Pinpoint the cell where the given text exists, returning its [X, Y] midpoint coordinate. 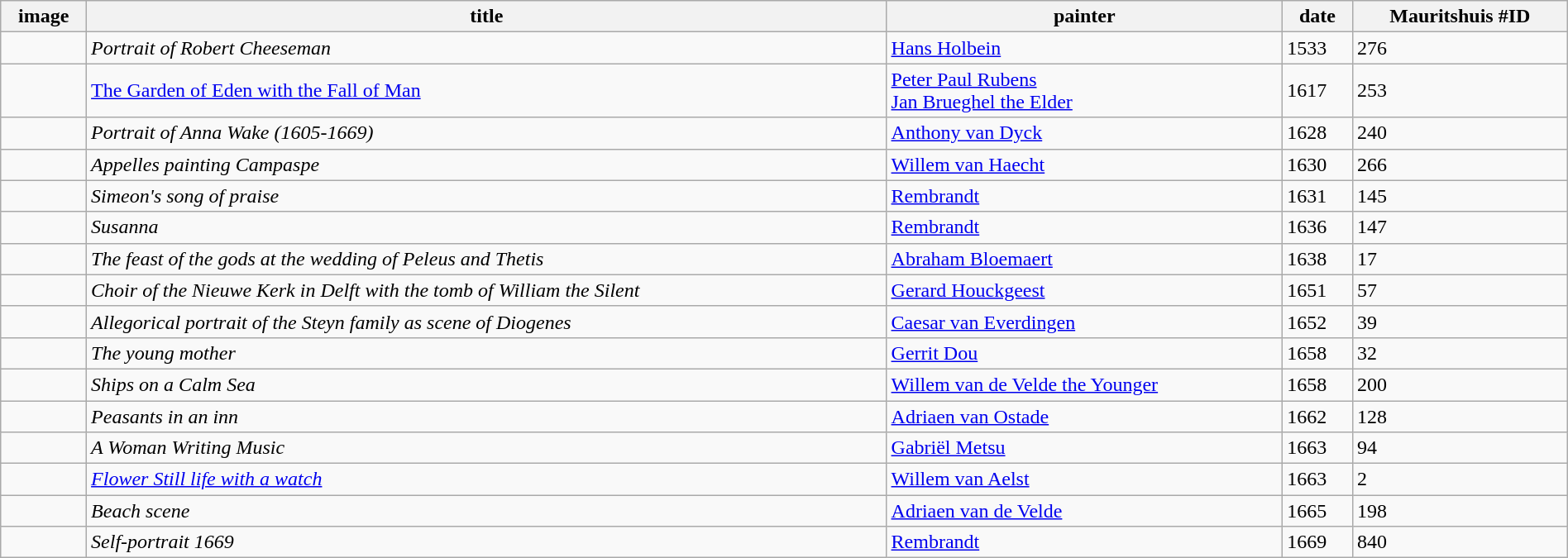
Flower Still life with a watch [486, 479]
Willem van Haecht [1085, 165]
title [486, 17]
1652 [1318, 322]
Adriaen van Ostade [1085, 416]
Adriaen van de Velde [1085, 511]
Caesar van Everdingen [1085, 322]
Ships on a Calm Sea [486, 384]
1662 [1318, 416]
The Garden of Eden with the Fall of Man [486, 91]
1636 [1318, 227]
1638 [1318, 259]
Susanna [486, 227]
Portrait of Anna Wake (1605-1669) [486, 133]
32 [1460, 353]
1669 [1318, 542]
Appelles painting Campaspe [486, 165]
The young mother [486, 353]
1631 [1318, 196]
276 [1460, 48]
painter [1085, 17]
1665 [1318, 511]
Beach scene [486, 511]
Allegorical portrait of the Steyn family as scene of Diogenes [486, 322]
240 [1460, 133]
Gerard Houckgeest [1085, 290]
2 [1460, 479]
Willem van Aelst [1085, 479]
1651 [1318, 290]
57 [1460, 290]
Peter Paul RubensJan Brueghel the Elder [1085, 91]
145 [1460, 196]
1533 [1318, 48]
The feast of the gods at the wedding of Peleus and Thetis [486, 259]
94 [1460, 448]
Willem van de Velde the Younger [1085, 384]
Gabriël Metsu [1085, 448]
198 [1460, 511]
39 [1460, 322]
128 [1460, 416]
17 [1460, 259]
A Woman Writing Music [486, 448]
200 [1460, 384]
147 [1460, 227]
1617 [1318, 91]
Choir of the Nieuwe Kerk in Delft with the tomb of William the Silent [486, 290]
253 [1460, 91]
Anthony van Dyck [1085, 133]
date [1318, 17]
Hans Holbein [1085, 48]
Portrait of Robert Cheeseman [486, 48]
840 [1460, 542]
Self-portrait 1669 [486, 542]
266 [1460, 165]
Abraham Bloemaert [1085, 259]
Peasants in an inn [486, 416]
Gerrit Dou [1085, 353]
Simeon's song of praise [486, 196]
1630 [1318, 165]
1628 [1318, 133]
Mauritshuis #ID [1460, 17]
image [44, 17]
